From the cell containing the given text, extract its center point as (x, y) coordinate. 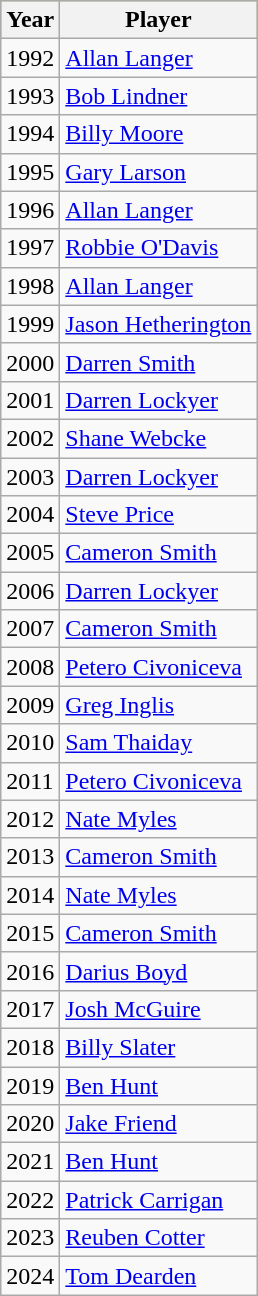
2005 (30, 553)
2023 (30, 1238)
2011 (30, 781)
2012 (30, 819)
2018 (30, 1047)
Reuben Cotter (158, 1238)
2015 (30, 933)
Sam Thaiday (158, 743)
2017 (30, 1009)
2004 (30, 515)
Tom Dearden (158, 1276)
1999 (30, 324)
2009 (30, 705)
Shane Webcke (158, 438)
2001 (30, 400)
2010 (30, 743)
Steve Price (158, 515)
Robbie O'Davis (158, 248)
2013 (30, 857)
1993 (30, 96)
Bob Lindner (158, 96)
1992 (30, 58)
2024 (30, 1276)
1995 (30, 172)
2006 (30, 591)
Darius Boyd (158, 971)
2021 (30, 1162)
2003 (30, 477)
1998 (30, 286)
2022 (30, 1200)
Jake Friend (158, 1124)
Year (30, 20)
2020 (30, 1124)
Darren Smith (158, 362)
2000 (30, 362)
2002 (30, 438)
Gary Larson (158, 172)
2016 (30, 971)
1997 (30, 248)
Billy Slater (158, 1047)
Jason Hetherington (158, 324)
Greg Inglis (158, 705)
Patrick Carrigan (158, 1200)
2019 (30, 1085)
1994 (30, 134)
1996 (30, 210)
Josh McGuire (158, 1009)
2007 (30, 629)
Billy Moore (158, 134)
2014 (30, 895)
Player (158, 20)
2008 (30, 667)
